Find where the given text appears and provide that cell's center as (X, Y) coordinate. 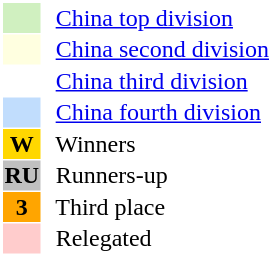
Winners (156, 144)
Runners-up (156, 175)
China fourth division (156, 113)
Relegated (156, 239)
3 (22, 207)
China top division (156, 18)
W (22, 144)
China third division (156, 81)
RU (22, 175)
China second division (156, 49)
Third place (156, 207)
